For the text-containing cell, return its midpoint in (x, y) coordinate format. 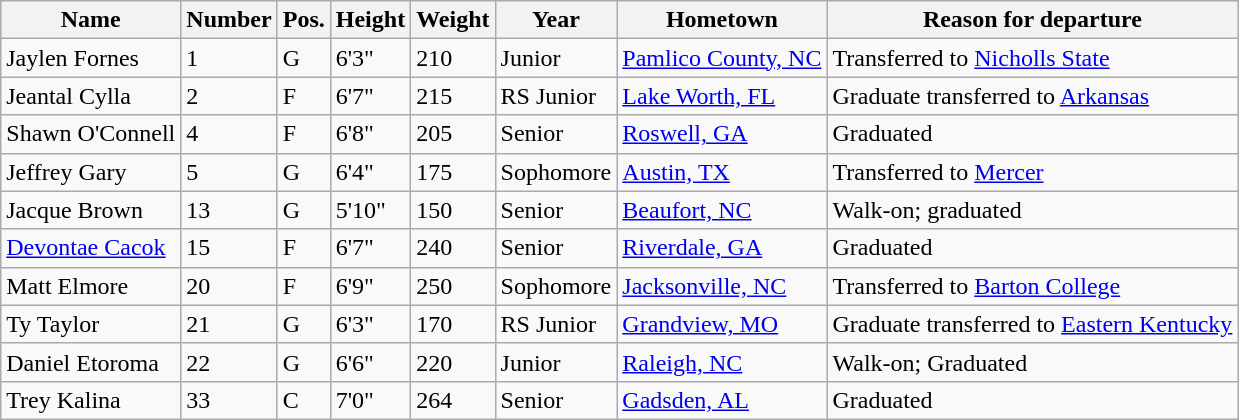
Graduate transferred to Eastern Kentucky (1032, 324)
Riverdale, GA (722, 248)
Walk-on; Graduated (1032, 362)
Grandview, MO (722, 324)
Ty Taylor (91, 324)
Transferred to Barton College (1032, 286)
Jacksonville, NC (722, 286)
2 (229, 96)
5'10" (370, 210)
220 (453, 362)
175 (453, 172)
Transferred to Nicholls State (1032, 58)
Roswell, GA (722, 134)
Hometown (722, 20)
33 (229, 400)
Beaufort, NC (722, 210)
Reason for departure (1032, 20)
22 (229, 362)
20 (229, 286)
Graduate transferred to Arkansas (1032, 96)
210 (453, 58)
6'9" (370, 286)
250 (453, 286)
Pos. (304, 20)
21 (229, 324)
215 (453, 96)
Height (370, 20)
Weight (453, 20)
4 (229, 134)
Jaylen Fornes (91, 58)
Lake Worth, FL (722, 96)
Austin, TX (722, 172)
Raleigh, NC (722, 362)
240 (453, 248)
Jacque Brown (91, 210)
7'0" (370, 400)
5 (229, 172)
Transferred to Mercer (1032, 172)
6'6" (370, 362)
Pamlico County, NC (722, 58)
6'4" (370, 172)
Gadsden, AL (722, 400)
Devontae Cacok (91, 248)
C (304, 400)
264 (453, 400)
Daniel Etoroma (91, 362)
Number (229, 20)
Jeffrey Gary (91, 172)
1 (229, 58)
Year (556, 20)
170 (453, 324)
6'8" (370, 134)
15 (229, 248)
Name (91, 20)
Jeantal Cylla (91, 96)
Walk-on; graduated (1032, 210)
Shawn O'Connell (91, 134)
205 (453, 134)
13 (229, 210)
Matt Elmore (91, 286)
150 (453, 210)
Trey Kalina (91, 400)
